Output the (x, y) coordinate of the center of the cell containing the given text.  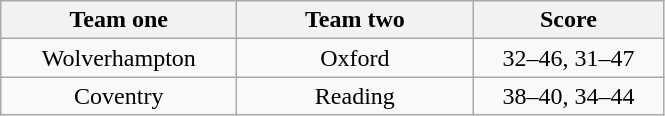
Wolverhampton (119, 58)
Score (568, 20)
Reading (355, 96)
Team one (119, 20)
38–40, 34–44 (568, 96)
32–46, 31–47 (568, 58)
Coventry (119, 96)
Oxford (355, 58)
Team two (355, 20)
